Output the [x, y] coordinate of the center of the cell containing the given text.  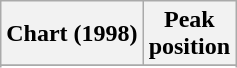
Chart (1998) [72, 34]
Peakposition [189, 34]
